Locate the cell with the specified text and output its (X, Y) center coordinate. 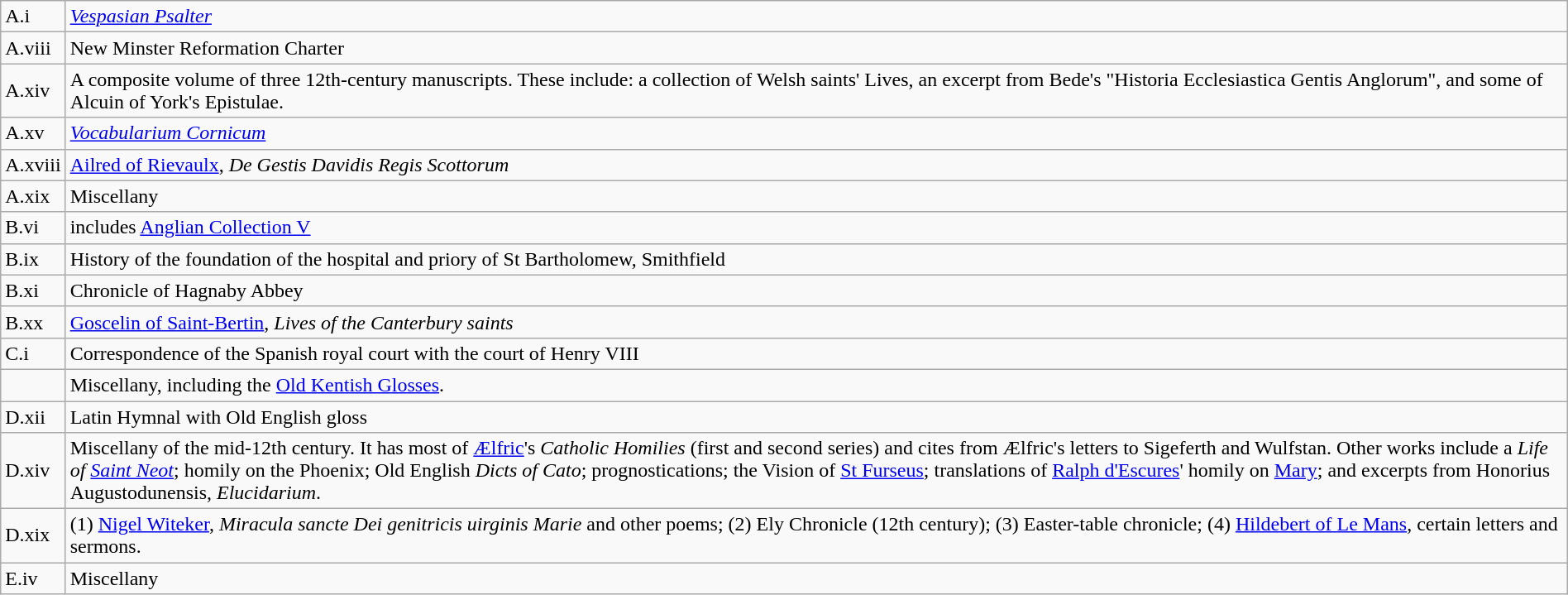
B.vi (33, 228)
A.xv (33, 133)
A.xix (33, 196)
B.xx (33, 322)
Miscellany, including the Old Kentish Glosses. (816, 385)
C.i (33, 353)
includes Anglian Collection V (816, 228)
A.xiv (33, 91)
Goscelin of Saint-Bertin, Lives of the Canterbury saints (816, 322)
A.viii (33, 48)
B.ix (33, 259)
Chronicle of Hagnaby Abbey (816, 290)
Correspondence of the Spanish royal court with the court of Henry VIII (816, 353)
D.xix (33, 536)
Ailred of Rievaulx, De Gestis Davidis Regis Scottorum (816, 165)
A.xviii (33, 165)
B.xi (33, 290)
D.xiv (33, 471)
Latin Hymnal with Old English gloss (816, 416)
A.i (33, 17)
New Minster Reformation Charter (816, 48)
History of the foundation of the hospital and priory of St Bartholomew, Smithfield (816, 259)
D.xii (33, 416)
E.iv (33, 578)
Vocabularium Cornicum (816, 133)
Vespasian Psalter (816, 17)
